Output the [x, y] coordinate of the center of the cell containing the given text.  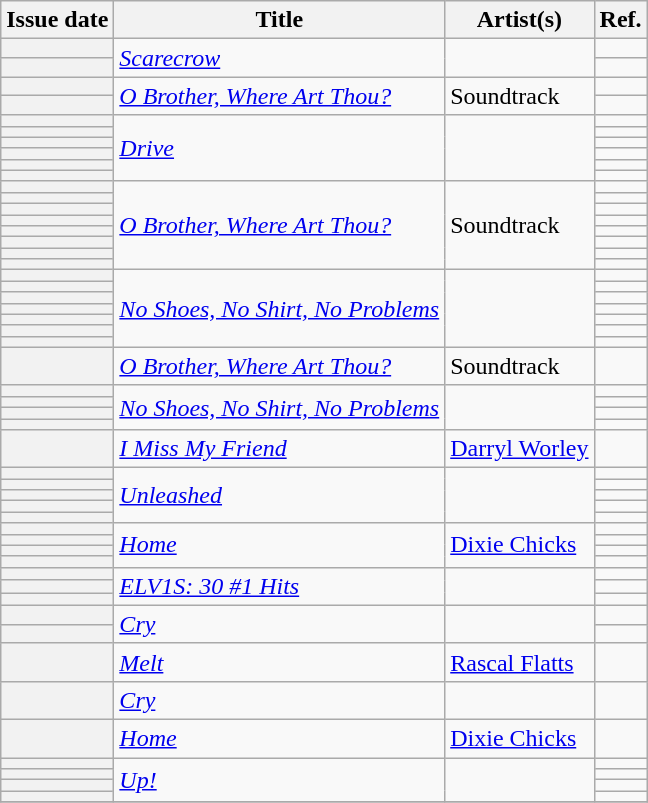
Drive [280, 148]
Scarecrow [280, 58]
Artist(s) [520, 20]
Issue date [58, 20]
Darryl Worley [520, 449]
I Miss My Friend [280, 449]
Melt [280, 662]
Title [280, 20]
Ref. [620, 20]
Unleashed [280, 496]
ELV1S: 30 #1 Hits [280, 586]
Up! [280, 780]
Rascal Flatts [520, 662]
